Pinpoint the cell where the given text exists, returning its [X, Y] midpoint coordinate. 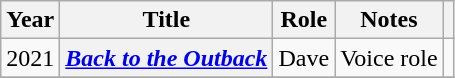
Year [30, 20]
Role [304, 20]
Voice role [390, 58]
Notes [390, 20]
Back to the Outback [166, 58]
Dave [304, 58]
2021 [30, 58]
Title [166, 20]
